Find where the given text appears and provide that cell's center as (x, y) coordinate. 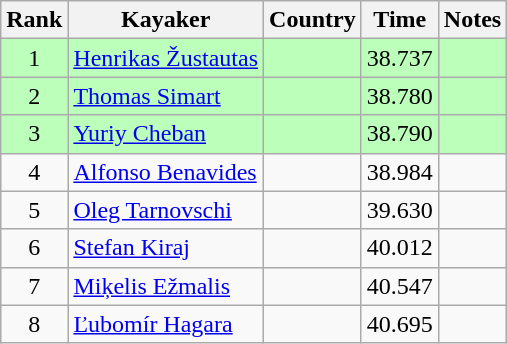
Oleg Tarnovschi (166, 210)
3 (34, 134)
1 (34, 58)
38.780 (400, 96)
Thomas Simart (166, 96)
8 (34, 324)
Stefan Kiraj (166, 248)
Miķelis Ežmalis (166, 286)
Notes (472, 20)
38.984 (400, 172)
Henrikas Žustautas (166, 58)
Alfonso Benavides (166, 172)
Yuriy Cheban (166, 134)
6 (34, 248)
4 (34, 172)
40.547 (400, 286)
Country (313, 20)
39.630 (400, 210)
40.695 (400, 324)
Kayaker (166, 20)
38.737 (400, 58)
Rank (34, 20)
7 (34, 286)
Ľubomír Hagara (166, 324)
40.012 (400, 248)
Time (400, 20)
5 (34, 210)
2 (34, 96)
38.790 (400, 134)
